Scan for the cell matching the given text and deliver its [x, y] coordinate at center. 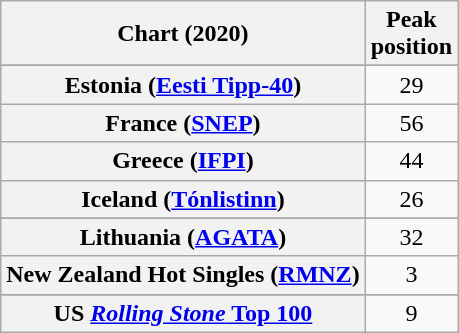
Greece (IFPI) [183, 161]
26 [411, 199]
US Rolling Stone Top 100 [183, 313]
9 [411, 313]
New Zealand Hot Singles (RMNZ) [183, 275]
Chart (2020) [183, 34]
France (SNEP) [183, 123]
Peakposition [411, 34]
3 [411, 275]
Lithuania (AGATA) [183, 237]
56 [411, 123]
29 [411, 85]
44 [411, 161]
Iceland (Tónlistinn) [183, 199]
32 [411, 237]
Estonia (Eesti Tipp-40) [183, 85]
